Return the (x, y) coordinate for the center point of the cell that contains the specified text.  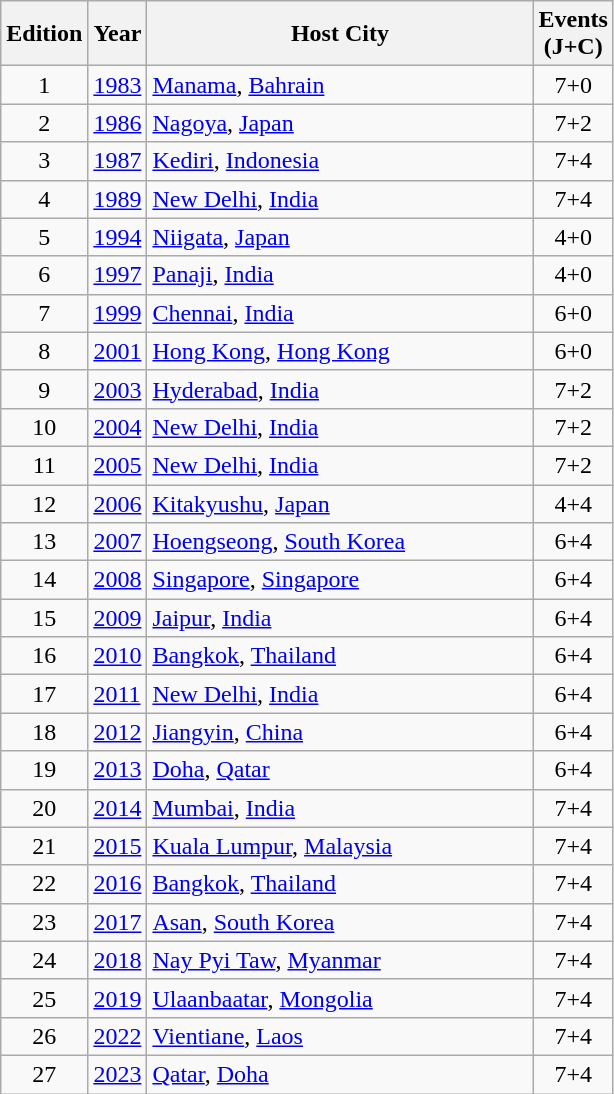
4 (44, 199)
2001 (118, 351)
Panaji, India (340, 275)
Doha, Qatar (340, 770)
2006 (118, 503)
10 (44, 427)
Ulaanbaatar, Mongolia (340, 998)
16 (44, 656)
1997 (118, 275)
17 (44, 694)
Niigata, Japan (340, 237)
Nay Pyi Taw, Myanmar (340, 960)
22 (44, 884)
4+4 (573, 503)
Hoengseong, South Korea (340, 542)
Events (J+C) (573, 34)
Asan, South Korea (340, 922)
7 (44, 313)
Year (118, 34)
1 (44, 85)
Singapore, Singapore (340, 580)
Nagoya, Japan (340, 123)
2012 (118, 732)
1994 (118, 237)
5 (44, 237)
21 (44, 846)
24 (44, 960)
Vientiane, Laos (340, 1036)
Hong Kong, Hong Kong (340, 351)
2023 (118, 1074)
Hyderabad, India (340, 389)
23 (44, 922)
1986 (118, 123)
1983 (118, 85)
Kitakyushu, Japan (340, 503)
2007 (118, 542)
11 (44, 465)
2015 (118, 846)
2022 (118, 1036)
2014 (118, 808)
12 (44, 503)
2018 (118, 960)
13 (44, 542)
2013 (118, 770)
18 (44, 732)
Chennai, India (340, 313)
2009 (118, 618)
2003 (118, 389)
25 (44, 998)
2011 (118, 694)
Jiangyin, China (340, 732)
6 (44, 275)
2005 (118, 465)
8 (44, 351)
Manama, Bahrain (340, 85)
2017 (118, 922)
Mumbai, India (340, 808)
2004 (118, 427)
7+0 (573, 85)
Kediri, Indonesia (340, 161)
26 (44, 1036)
2008 (118, 580)
1989 (118, 199)
Qatar, Doha (340, 1074)
2 (44, 123)
3 (44, 161)
20 (44, 808)
14 (44, 580)
2010 (118, 656)
9 (44, 389)
1987 (118, 161)
1999 (118, 313)
2019 (118, 998)
2016 (118, 884)
27 (44, 1074)
Edition (44, 34)
Kuala Lumpur, Malaysia (340, 846)
15 (44, 618)
Host City (340, 34)
19 (44, 770)
Jaipur, India (340, 618)
